From the cell containing the given text, extract its center point as (x, y) coordinate. 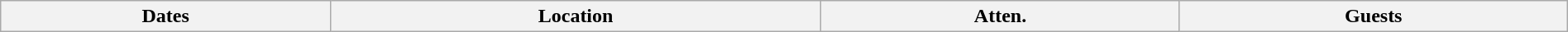
Dates (165, 16)
Guests (1373, 16)
Atten. (1001, 16)
Location (576, 16)
